Output the (X, Y) coordinate of the center of the cell containing the given text.  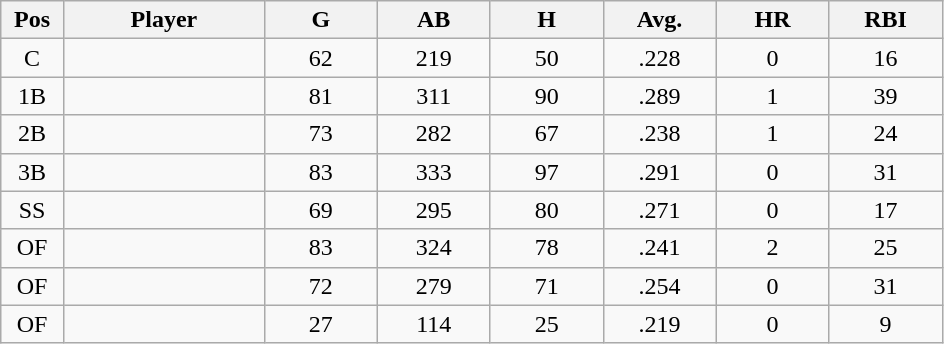
311 (434, 96)
333 (434, 172)
50 (546, 58)
67 (546, 134)
Avg. (660, 20)
H (546, 20)
G (320, 20)
2 (772, 248)
71 (546, 286)
HR (772, 20)
90 (546, 96)
.271 (660, 210)
97 (546, 172)
.254 (660, 286)
39 (886, 96)
282 (434, 134)
Pos (32, 20)
27 (320, 324)
81 (320, 96)
17 (886, 210)
62 (320, 58)
16 (886, 58)
219 (434, 58)
.241 (660, 248)
SS (32, 210)
324 (434, 248)
C (32, 58)
3B (32, 172)
295 (434, 210)
.219 (660, 324)
AB (434, 20)
69 (320, 210)
Player (164, 20)
.291 (660, 172)
.238 (660, 134)
72 (320, 286)
.289 (660, 96)
2B (32, 134)
279 (434, 286)
73 (320, 134)
24 (886, 134)
9 (886, 324)
80 (546, 210)
78 (546, 248)
RBI (886, 20)
.228 (660, 58)
114 (434, 324)
1B (32, 96)
